Scan for the cell matching the given text and deliver its [x, y] coordinate at center. 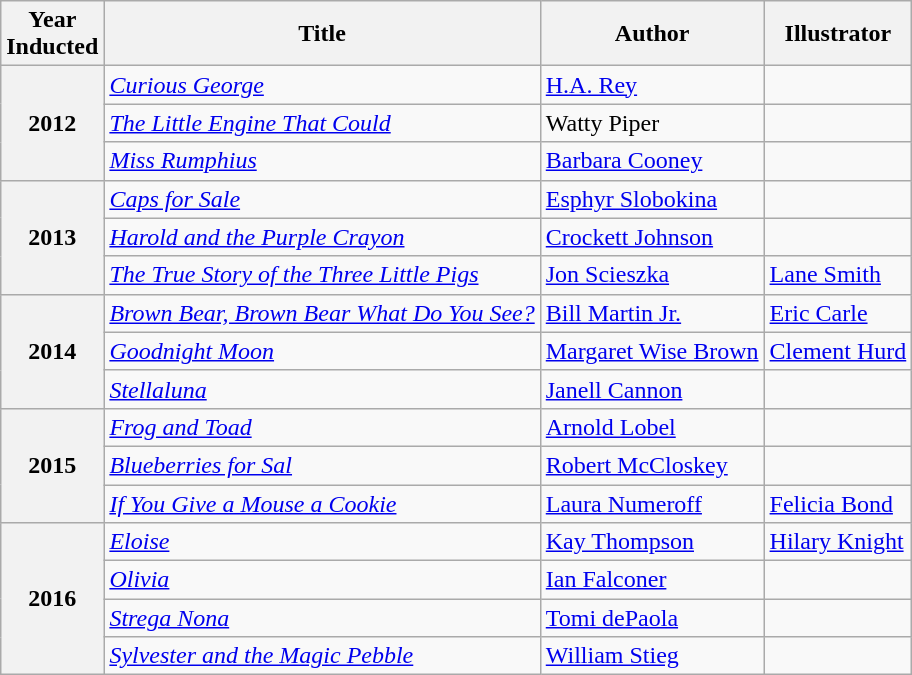
If You Give a Mouse a Cookie [322, 503]
Frog and Toad [322, 427]
William Stieg [652, 656]
Brown Bear, Brown Bear What Do You See? [322, 313]
2014 [52, 351]
Margaret Wise Brown [652, 351]
Crockett Johnson [652, 237]
Lane Smith [838, 275]
Curious George [322, 85]
Harold and the Purple Crayon [322, 237]
Miss Rumphius [322, 161]
Caps for Sale [322, 199]
Bill Martin Jr. [652, 313]
2013 [52, 237]
Tomi dePaola [652, 618]
Stellaluna [322, 389]
Barbara Cooney [652, 161]
Kay Thompson [652, 542]
2016 [52, 599]
Eloise [322, 542]
Strega Nona [322, 618]
Watty Piper [652, 123]
Janell Cannon [652, 389]
Felicia Bond [838, 503]
Blueberries for Sal [322, 465]
The Little Engine That Could [322, 123]
Robert McCloskey [652, 465]
Ian Falconer [652, 580]
Eric Carle [838, 313]
2012 [52, 123]
YearInducted [52, 34]
2015 [52, 465]
Jon Scieszka [652, 275]
Laura Numeroff [652, 503]
Goodnight Moon [322, 351]
Clement Hurd [838, 351]
The True Story of the Three Little Pigs [322, 275]
Illustrator [838, 34]
Title [322, 34]
H.A. Rey [652, 85]
Olivia [322, 580]
Hilary Knight [838, 542]
Sylvester and the Magic Pebble [322, 656]
Esphyr Slobokina [652, 199]
Arnold Lobel [652, 427]
Author [652, 34]
